Capture the cell that displays the provided text and extract its [X, Y] central coordinate. 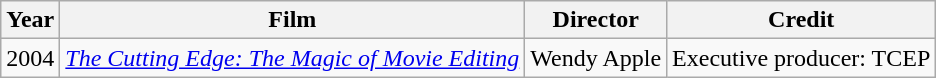
Film [292, 20]
Year [30, 20]
Wendy Apple [596, 58]
Director [596, 20]
The Cutting Edge: The Magic of Movie Editing [292, 58]
Executive producer: TCEP [802, 58]
Credit [802, 20]
2004 [30, 58]
